From the cell containing the given text, extract its center point as (X, Y) coordinate. 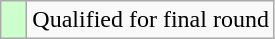
Qualified for final round (151, 20)
